Identify which cell holds the provided text, then report its (X, Y) central coordinate. 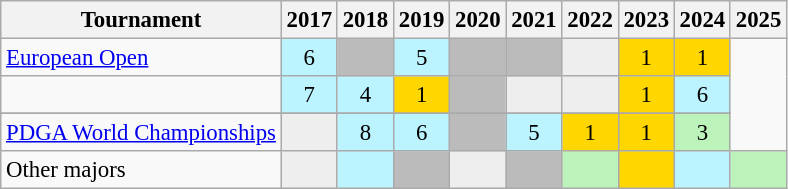
PDGA World Championships (141, 133)
2021 (534, 20)
4 (365, 95)
2022 (590, 20)
Tournament (141, 20)
2020 (478, 20)
2017 (309, 20)
Other majors (141, 170)
2024 (702, 20)
2018 (365, 20)
2023 (646, 20)
8 (365, 133)
2025 (758, 20)
2019 (422, 20)
3 (702, 133)
7 (309, 95)
European Open (141, 58)
